Pinpoint the cell where the given text exists, returning its [X, Y] midpoint coordinate. 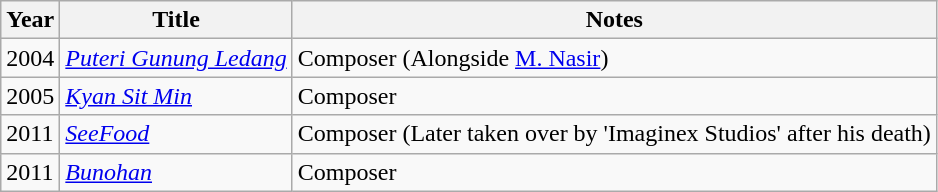
Notes [614, 20]
Kyan Sit Min [176, 96]
2005 [30, 96]
Composer (Later taken over by 'Imaginex Studios' after his death) [614, 134]
2004 [30, 58]
Year [30, 20]
Composer (Alongside M. Nasir) [614, 58]
Puteri Gunung Ledang [176, 58]
Title [176, 20]
Bunohan [176, 172]
SeeFood [176, 134]
